Capture the cell that displays the provided text and extract its (X, Y) central coordinate. 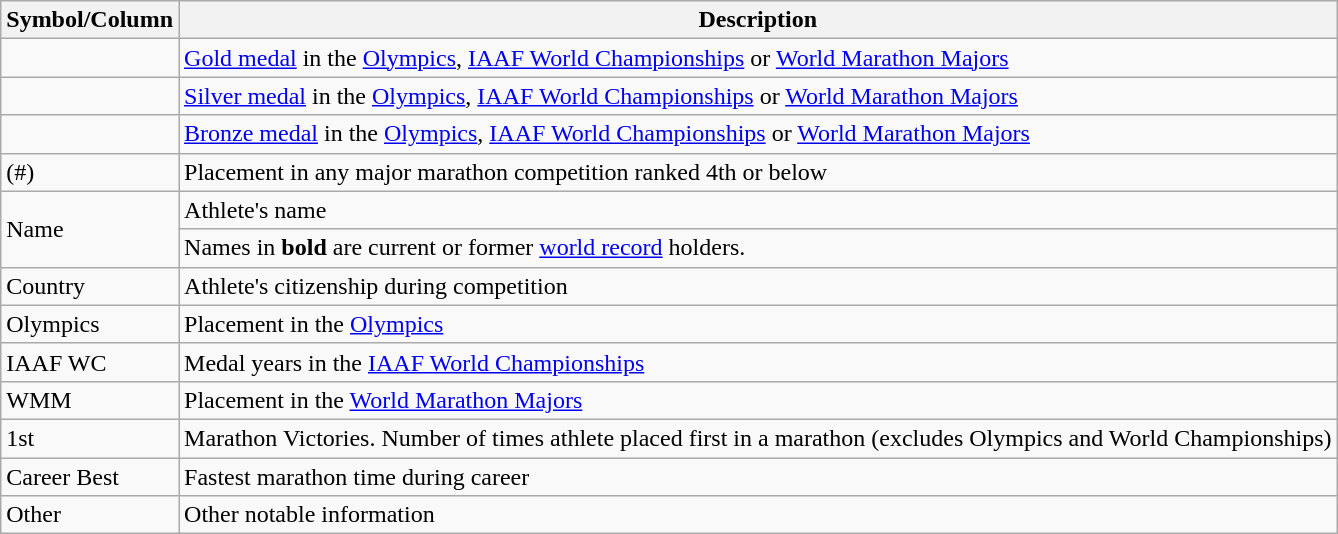
Silver medal in the Olympics, IAAF World Championships or World Marathon Majors (758, 96)
Fastest marathon time during career (758, 477)
Names in bold are current or former world record holders. (758, 248)
WMM (90, 400)
Symbol/Column (90, 20)
IAAF WC (90, 362)
Career Best (90, 477)
Bronze medal in the Olympics, IAAF World Championships or World Marathon Majors (758, 134)
Athlete's citizenship during competition (758, 286)
Name (90, 229)
Gold medal in the Olympics, IAAF World Championships or World Marathon Majors (758, 58)
Medal years in the IAAF World Championships (758, 362)
Other notable information (758, 515)
Country (90, 286)
Olympics (90, 324)
Marathon Victories. Number of times athlete placed first in a marathon (excludes Olympics and World Championships) (758, 438)
(#) (90, 172)
Placement in any major marathon competition ranked 4th or below (758, 172)
Placement in the Olympics (758, 324)
Athlete's name (758, 210)
1st (90, 438)
Placement in the World Marathon Majors (758, 400)
Other (90, 515)
Description (758, 20)
